For the text-containing cell, return its midpoint in (x, y) coordinate format. 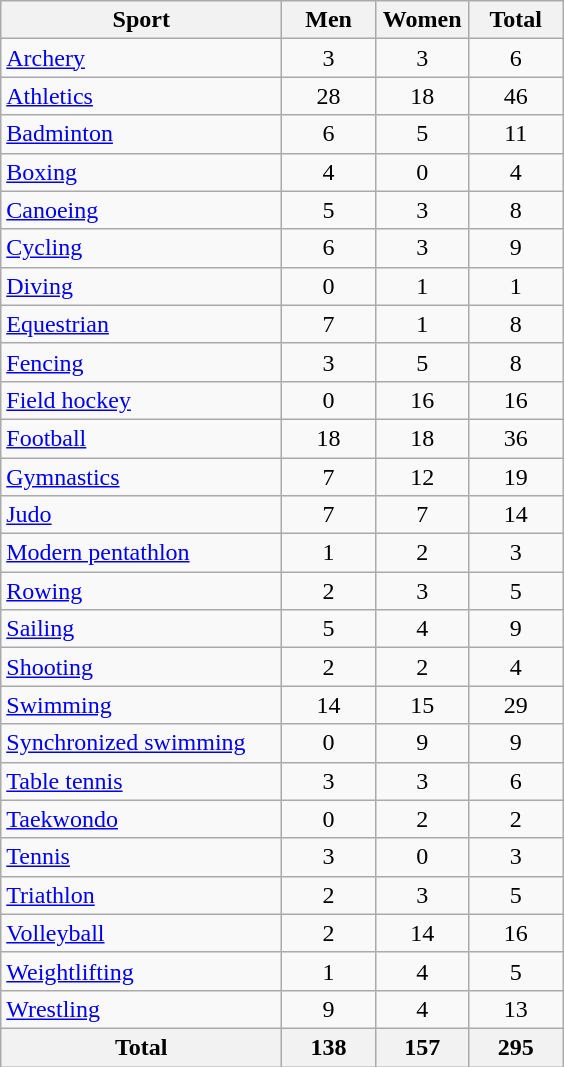
Canoeing (142, 210)
Archery (142, 58)
Tennis (142, 857)
11 (516, 134)
Volleyball (142, 933)
19 (516, 477)
Modern pentathlon (142, 553)
29 (516, 705)
Equestrian (142, 324)
Gymnastics (142, 477)
Wrestling (142, 1009)
Taekwondo (142, 819)
Sport (142, 20)
Athletics (142, 96)
Shooting (142, 667)
Rowing (142, 591)
Table tennis (142, 781)
Synchronized swimming (142, 743)
46 (516, 96)
Weightlifting (142, 971)
Boxing (142, 172)
Judo (142, 515)
Cycling (142, 248)
295 (516, 1047)
138 (329, 1047)
Sailing (142, 629)
13 (516, 1009)
Swimming (142, 705)
Women (422, 20)
Field hockey (142, 400)
Triathlon (142, 895)
36 (516, 438)
Badminton (142, 134)
Football (142, 438)
Diving (142, 286)
15 (422, 705)
12 (422, 477)
Fencing (142, 362)
28 (329, 96)
Men (329, 20)
157 (422, 1047)
